Provide the (x, y) coordinate of the cell's center where the given text is located.  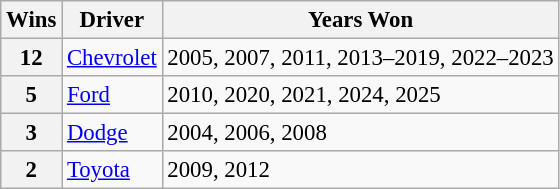
2004, 2006, 2008 (360, 133)
2005, 2007, 2011, 2013–2019, 2022–2023 (360, 58)
5 (32, 95)
Chevrolet (112, 58)
3 (32, 133)
Dodge (112, 133)
2009, 2012 (360, 170)
2010, 2020, 2021, 2024, 2025 (360, 95)
Years Won (360, 20)
Driver (112, 20)
Wins (32, 20)
Ford (112, 95)
2 (32, 170)
Toyota (112, 170)
12 (32, 58)
